Detect which cell encompasses the target text, then output its (x, y) center coordinate. 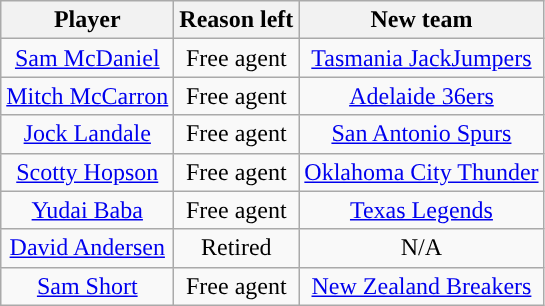
Sam McDaniel (88, 58)
Yudai Baba (88, 210)
New Zealand Breakers (422, 286)
Player (88, 20)
Oklahoma City Thunder (422, 172)
Reason left (236, 20)
New team (422, 20)
Jock Landale (88, 134)
Tasmania JackJumpers (422, 58)
Scotty Hopson (88, 172)
Adelaide 36ers (422, 96)
David Andersen (88, 248)
Mitch McCarron (88, 96)
N/A (422, 248)
Sam Short (88, 286)
San Antonio Spurs (422, 134)
Retired (236, 248)
Texas Legends (422, 210)
